Scan for the cell matching the given text and deliver its (x, y) coordinate at center. 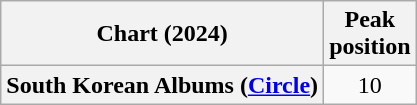
10 (370, 85)
Peakposition (370, 34)
Chart (2024) (162, 34)
South Korean Albums (Circle) (162, 85)
